Provide the (x, y) coordinate of the cell's center where the given text is located.  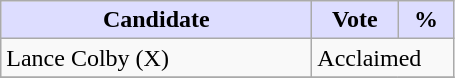
Acclaimed (383, 58)
% (426, 20)
Candidate (156, 20)
Vote (355, 20)
Lance Colby (X) (156, 58)
